For the text-containing cell, return its midpoint in (X, Y) coordinate format. 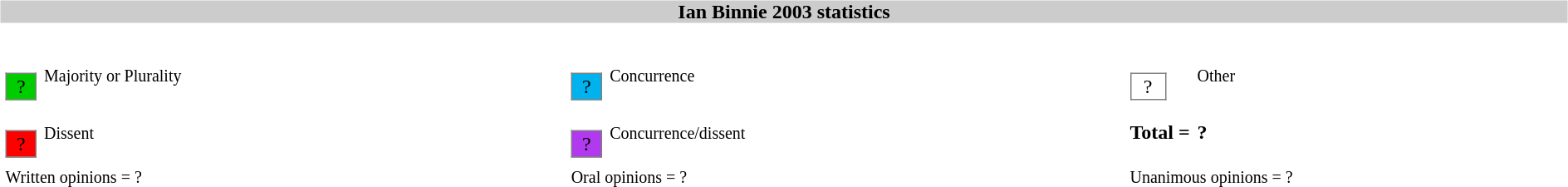
Dissent (304, 132)
Other (1380, 76)
Ian Binnie 2003 statistics (784, 12)
Total = (1159, 132)
Majority or Plurality (304, 76)
Concurrence/dissent (865, 132)
Concurrence (865, 76)
